Identify which cell holds the provided text, then report its [x, y] central coordinate. 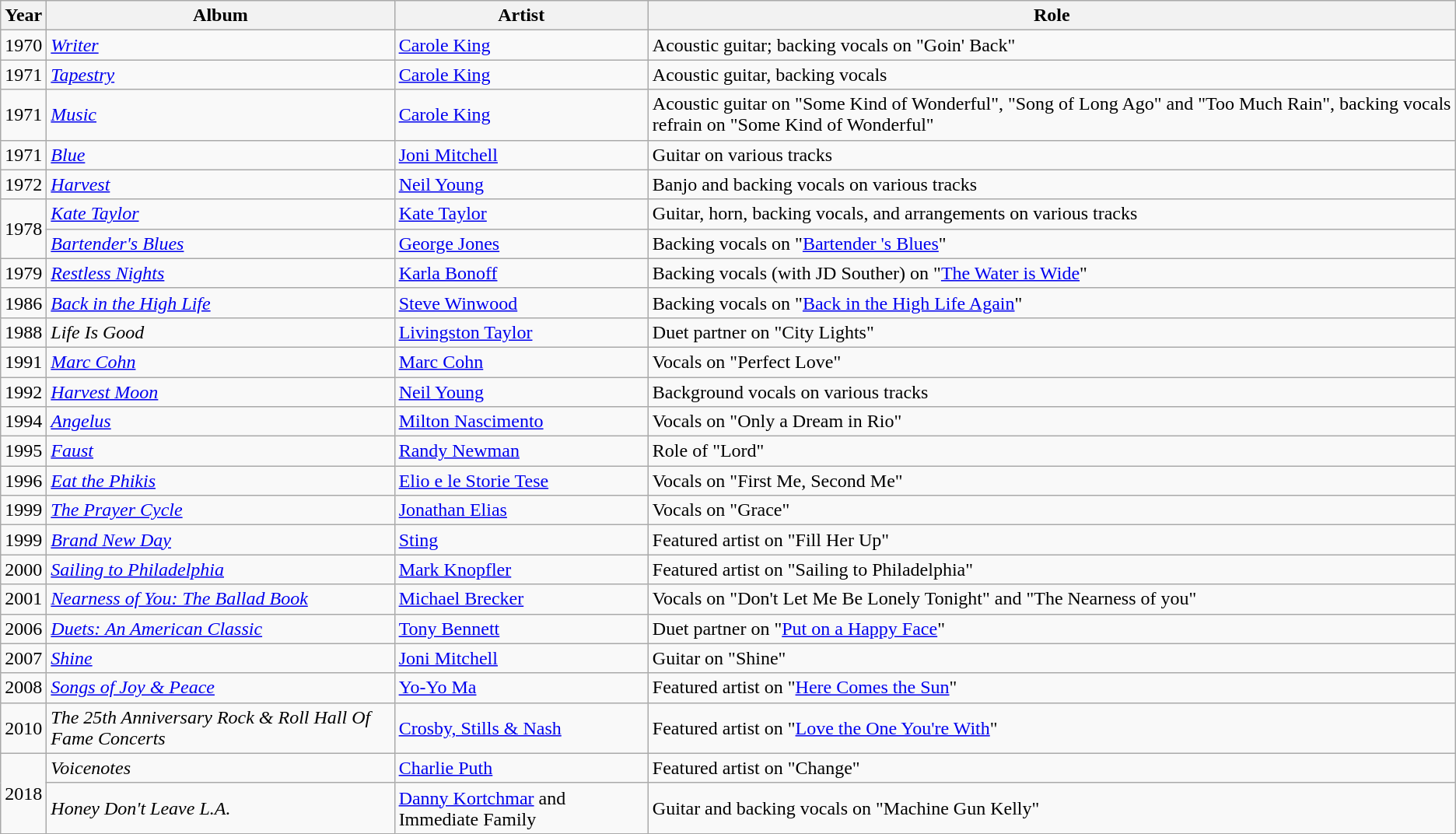
Vocals on "Only a Dream in Rio" [1052, 422]
2006 [23, 629]
Backing vocals (with JD Souther) on "The Water is Wide" [1052, 273]
Restless Nights [221, 273]
Guitar, horn, backing vocals, and arrangements on various tracks [1052, 214]
Duet partner on "City Lights" [1052, 332]
Vocals on "Grace" [1052, 510]
Brand New Day [221, 540]
Faust [221, 451]
Blue [221, 155]
Michael Brecker [521, 599]
Acoustic guitar, backing vocals [1052, 75]
George Jones [521, 244]
Charlie Puth [521, 768]
Livingston Taylor [521, 332]
Duet partner on "Put on a Happy Face" [1052, 629]
Vocals on "Don't Let Me Be Lonely Tonight" and "The Nearness of you" [1052, 599]
Role of "Lord" [1052, 451]
Randy Newman [521, 451]
Voicenotes [221, 768]
Yo-Yo Ma [521, 688]
1995 [23, 451]
1970 [23, 45]
Writer [221, 45]
Elio e le Storie Tese [521, 481]
Karla Bonoff [521, 273]
1972 [23, 184]
1986 [23, 303]
1992 [23, 391]
Banjo and backing vocals on various tracks [1052, 184]
Shine [221, 658]
Year [23, 16]
The Prayer Cycle [221, 510]
The 25th Anniversary Rock & Roll Hall Of Fame Concerts [221, 728]
1994 [23, 422]
Life Is Good [221, 332]
Nearness of You: The Ballad Book [221, 599]
Acoustic guitar; backing vocals on "Goin' Back" [1052, 45]
Featured artist on "Sailing to Philadelphia" [1052, 569]
Harvest Moon [221, 391]
2007 [23, 658]
Featured artist on "Love the One You're With" [1052, 728]
Album [221, 16]
2018 [23, 794]
Back in the High Life [221, 303]
1996 [23, 481]
Steve Winwood [521, 303]
Guitar on "Shine" [1052, 658]
Acoustic guitar on "Some Kind of Wonderful", "Song of Long Ago" and "Too Much Rain", backing vocals refrain on "Some Kind of Wonderful" [1052, 115]
1988 [23, 332]
Jonathan Elias [521, 510]
Angelus [221, 422]
Eat the Phikis [221, 481]
Vocals on "First Me, Second Me" [1052, 481]
Music [221, 115]
Milton Nascimento [521, 422]
1979 [23, 273]
Tapestry [221, 75]
2000 [23, 569]
Mark Knopfler [521, 569]
Tony Bennett [521, 629]
Backing vocals on "Bartender 's Blues" [1052, 244]
Guitar on various tracks [1052, 155]
Featured artist on "Here Comes the Sun" [1052, 688]
Guitar and backing vocals on "Machine Gun Kelly" [1052, 808]
2008 [23, 688]
Crosby, Stills & Nash [521, 728]
Bartender's Blues [221, 244]
Featured artist on "Fill Her Up" [1052, 540]
Role [1052, 16]
1991 [23, 362]
Honey Don't Leave L.A. [221, 808]
Harvest [221, 184]
1978 [23, 229]
Duets: An American Classic [221, 629]
Featured artist on "Change" [1052, 768]
Songs of Joy & Peace [221, 688]
Sting [521, 540]
Background vocals on various tracks [1052, 391]
Artist [521, 16]
2001 [23, 599]
2010 [23, 728]
Vocals on "Perfect Love" [1052, 362]
Backing vocals on "Back in the High Life Again" [1052, 303]
Sailing to Philadelphia [221, 569]
Danny Kortchmar and Immediate Family [521, 808]
